From the cell containing the given text, extract its center point as (x, y) coordinate. 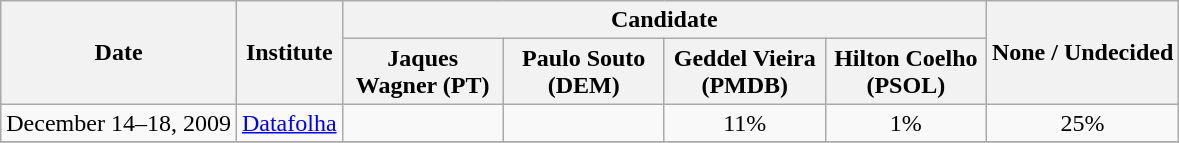
Jaques Wagner (PT) (422, 72)
Candidate (664, 20)
Hilton Coelho (PSOL) (906, 72)
Institute (289, 52)
25% (1082, 123)
11% (744, 123)
December 14–18, 2009 (119, 123)
Paulo Souto (DEM) (584, 72)
Date (119, 52)
Datafolha (289, 123)
Geddel Vieira (PMDB) (744, 72)
None / Undecided (1082, 52)
1% (906, 123)
